Output the [x, y] coordinate of the center of the cell containing the given text.  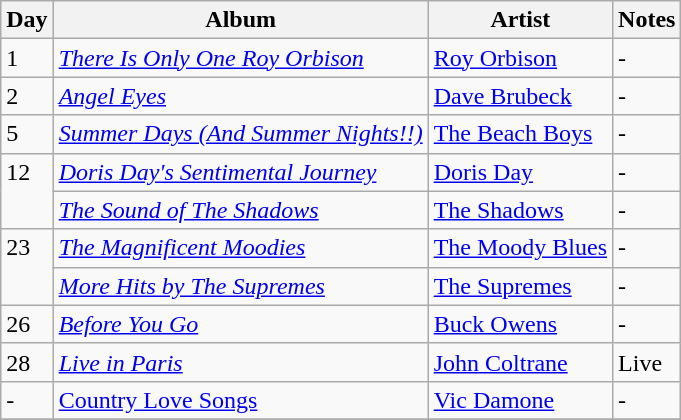
The Moody Blues [520, 248]
Before You Go [240, 324]
28 [27, 362]
Artist [520, 20]
Summer Days (And Summer Nights!!) [240, 134]
Doris Day's Sentimental Journey [240, 172]
The Shadows [520, 210]
The Magnificent Moodies [240, 248]
Day [27, 20]
Country Love Songs [240, 400]
Roy Orbison [520, 58]
26 [27, 324]
12 [27, 191]
2 [27, 96]
John Coltrane [520, 362]
The Beach Boys [520, 134]
Vic Damone [520, 400]
Live [647, 362]
More Hits by The Supremes [240, 286]
There Is Only One Roy Orbison [240, 58]
Buck Owens [520, 324]
23 [27, 267]
Notes [647, 20]
5 [27, 134]
1 [27, 58]
Album [240, 20]
Live in Paris [240, 362]
The Supremes [520, 286]
Angel Eyes [240, 96]
Dave Brubeck [520, 96]
Doris Day [520, 172]
The Sound of The Shadows [240, 210]
